Provide the [X, Y] coordinate of the cell's center where the given text is located.  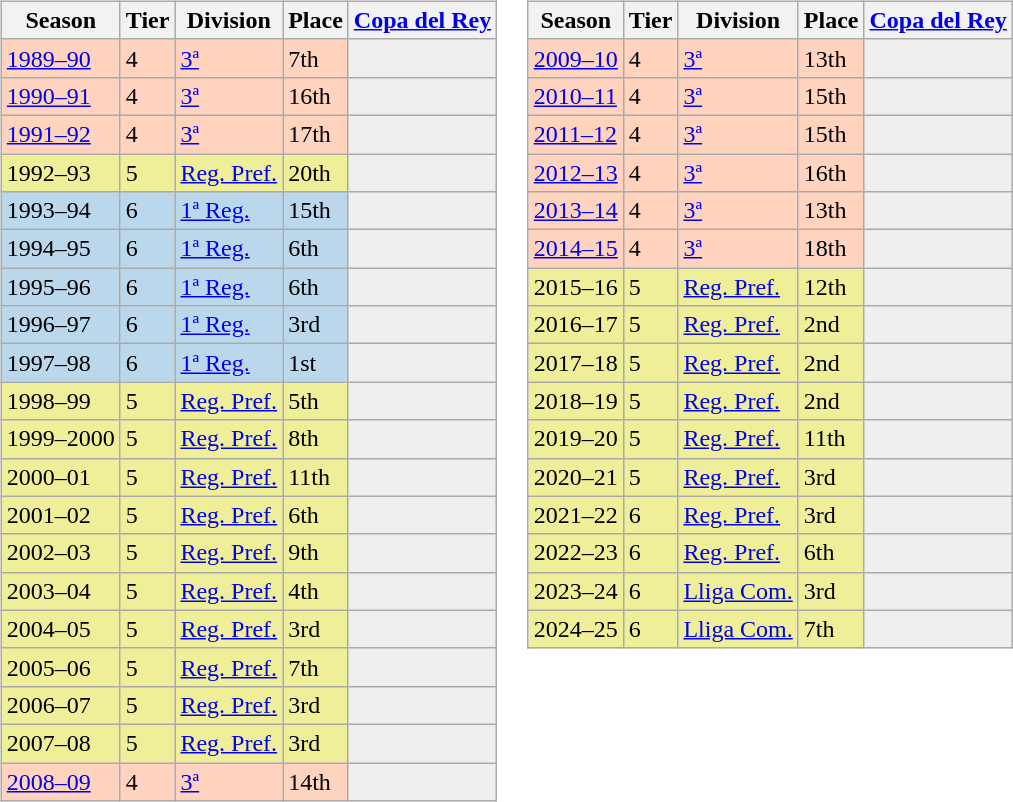
12th [831, 287]
1997–98 [60, 363]
1998–99 [60, 401]
2000–01 [60, 477]
2019–20 [576, 439]
2017–18 [576, 363]
2015–16 [576, 287]
2014–15 [576, 249]
2002–03 [60, 553]
17th [316, 134]
2023–24 [576, 591]
2021–22 [576, 515]
1989–90 [60, 58]
14th [316, 781]
1994–95 [60, 249]
2006–07 [60, 705]
2013–14 [576, 211]
2024–25 [576, 629]
2011–12 [576, 134]
2020–21 [576, 477]
2012–13 [576, 173]
20th [316, 173]
2010–11 [576, 96]
2022–23 [576, 553]
1995–96 [60, 287]
4th [316, 591]
2016–17 [576, 325]
2008–09 [60, 781]
2005–06 [60, 667]
18th [831, 249]
1996–97 [60, 325]
1999–2000 [60, 439]
2003–04 [60, 591]
1990–91 [60, 96]
1991–92 [60, 134]
2001–02 [60, 515]
2018–19 [576, 401]
1992–93 [60, 173]
5th [316, 401]
2009–10 [576, 58]
9th [316, 553]
2004–05 [60, 629]
1993–94 [60, 211]
1st [316, 363]
2007–08 [60, 743]
8th [316, 439]
